Return [X, Y] of the center of cell containing provided text 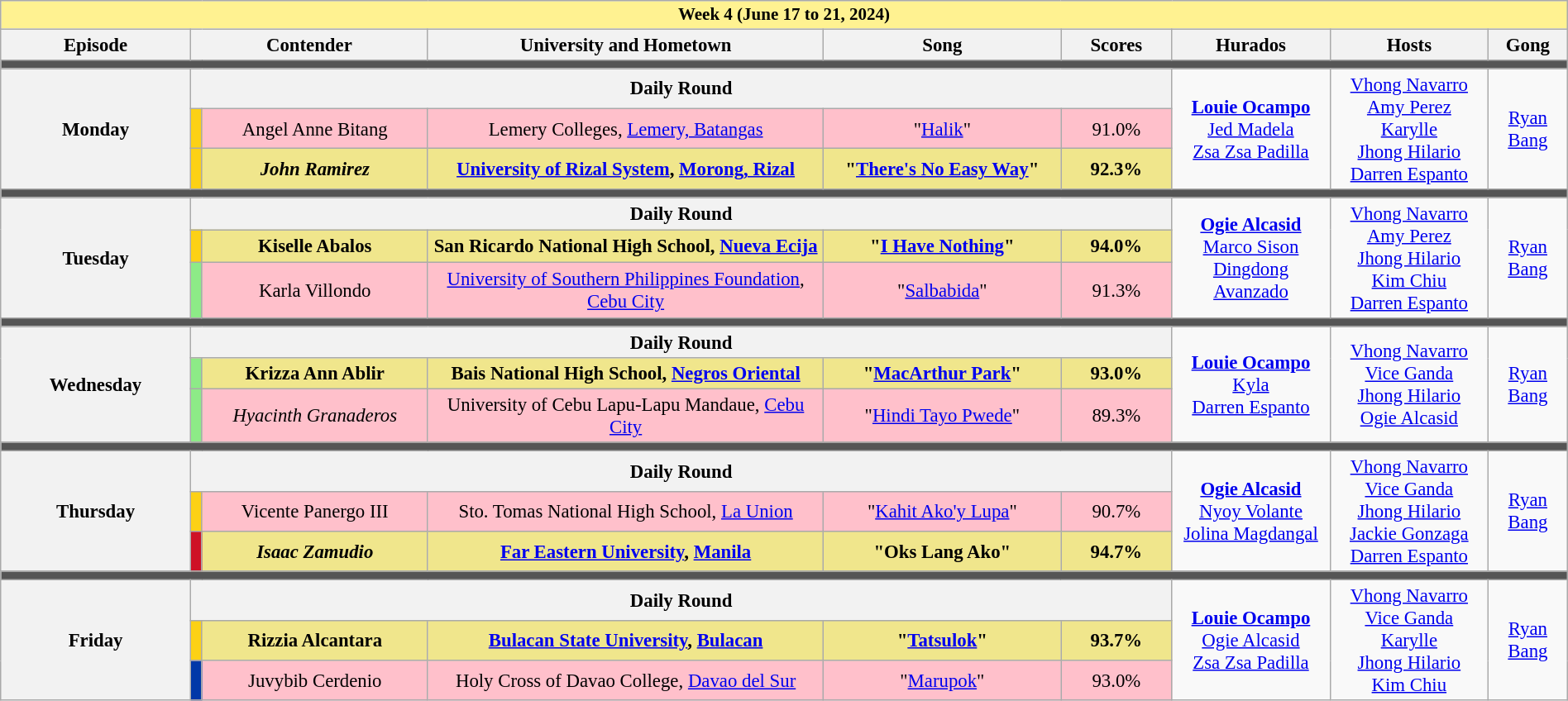
Ogie AlcasidNyoy VolanteJolina Magdangal [1250, 512]
Holy Cross of Davao College, Davao del Sur [625, 681]
University of Cebu Lapu-Lapu Mandaue, Cebu City [625, 417]
Week 4 (June 17 to 21, 2024) [784, 15]
Contender [309, 45]
Kiselle Abalos [314, 246]
Vhong NavarroVice GandaJhong HilarioJackie GonzagaDarren Espanto [1409, 512]
Isaac Zamudio [314, 552]
Ogie AlcasidMarco SisonDingdong Avanzado [1250, 258]
Krizza Ann Ablir [314, 374]
Far Eastern University, Manila [625, 552]
Karla Villondo [314, 289]
Sto. Tomas National High School, La Union [625, 511]
"Salbabida" [943, 289]
Hurados [1250, 45]
Gong [1528, 45]
89.3% [1116, 417]
Scores [1116, 45]
Bais National High School, Negros Oriental [625, 374]
91.0% [1116, 129]
94.7% [1116, 552]
Louie OcampoOgie AlcasidZsa Zsa Padilla [1250, 641]
93.7% [1116, 640]
"Tatsulok" [943, 640]
John Ramirez [314, 169]
"Halik" [943, 129]
Bulacan State University, Bulacan [625, 640]
"Marupok" [943, 681]
Vhong NavarroVice GandaKarylleJhong HilarioKim Chiu [1409, 641]
94.0% [1116, 246]
Song [943, 45]
University of Rizal System, Morong, Rizal [625, 169]
Vicente Panergo III [314, 511]
"Hindi Tayo Pwede" [943, 417]
Wednesday [96, 384]
Rizzia Alcantara [314, 640]
Lemery Colleges, Lemery, Batangas [625, 129]
Vhong NavarroAmy PerezJhong HilarioKim ChiuDarren Espanto [1409, 258]
"I Have Nothing" [943, 246]
"Oks Lang Ako" [943, 552]
Episode [96, 45]
University of Southern Philippines Foundation, Cebu City [625, 289]
San Ricardo National High School, Nueva Ecija [625, 246]
Tuesday [96, 258]
"Kahit Ako'y Lupa" [943, 511]
Juvybib Cerdenio [314, 681]
Vhong NavarroVice GandaJhong HilarioOgie Alcasid [1409, 384]
Hyacinth Granaderos [314, 417]
Friday [96, 641]
Louie OcampoJed MadelaZsa Zsa Padilla [1250, 129]
91.3% [1116, 289]
Hosts [1409, 45]
92.3% [1116, 169]
90.7% [1116, 511]
University and Hometown [625, 45]
Angel Anne Bitang [314, 129]
"There's No Easy Way" [943, 169]
"MacArthur Park" [943, 374]
Monday [96, 129]
Louie OcampoKylaDarren Espanto [1250, 384]
Vhong NavarroAmy PerezKarylleJhong HilarioDarren Espanto [1409, 129]
Thursday [96, 512]
